Detect which cell encompasses the target text, then output its [x, y] center coordinate. 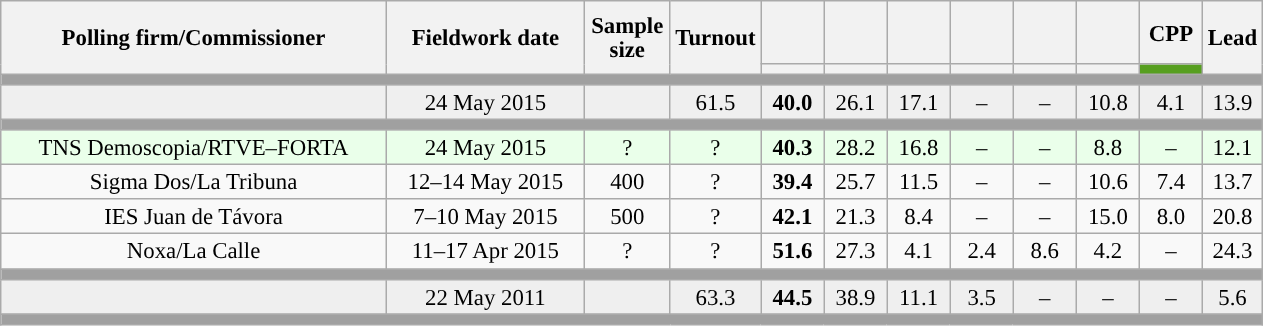
3.5 [982, 296]
8.4 [918, 218]
Noxa/La Calle [194, 252]
400 [627, 182]
5.6 [1232, 296]
8.8 [1108, 148]
Fieldwork date [485, 38]
Lead [1232, 38]
8.0 [1170, 218]
38.9 [856, 296]
63.3 [716, 296]
26.1 [856, 102]
4.2 [1108, 252]
2.4 [982, 252]
44.5 [792, 296]
42.1 [792, 218]
12–14 May 2015 [485, 182]
500 [627, 218]
16.8 [918, 148]
Turnout [716, 38]
21.3 [856, 218]
11.5 [918, 182]
39.4 [792, 182]
11–17 Apr 2015 [485, 252]
51.6 [792, 252]
40.3 [792, 148]
10.6 [1108, 182]
TNS Demoscopia/RTVE–FORTA [194, 148]
11.1 [918, 296]
25.7 [856, 182]
7.4 [1170, 182]
Polling firm/Commissioner [194, 38]
10.8 [1108, 102]
40.0 [792, 102]
12.1 [1232, 148]
28.2 [856, 148]
7–10 May 2015 [485, 218]
13.7 [1232, 182]
17.1 [918, 102]
27.3 [856, 252]
Sigma Dos/La Tribuna [194, 182]
61.5 [716, 102]
15.0 [1108, 218]
8.6 [1044, 252]
24.3 [1232, 252]
IES Juan de Távora [194, 218]
13.9 [1232, 102]
Sample size [627, 38]
22 May 2011 [485, 296]
CPP [1170, 32]
20.8 [1232, 218]
